Find where the given text appears and provide that cell's center as [X, Y] coordinate. 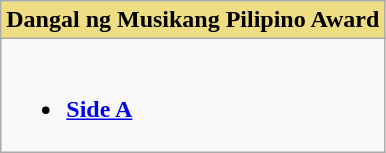
Side A [193, 96]
Dangal ng Musikang Pilipino Award [193, 20]
